Return the [x, y] coordinate for the center point of the cell that contains the specified text.  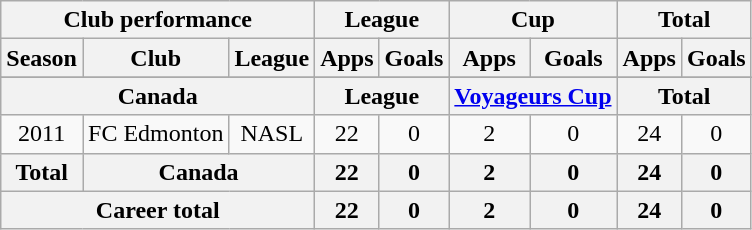
Club [155, 58]
Season [42, 58]
FC Edmonton [155, 134]
Club performance [158, 20]
Cup [533, 20]
2011 [42, 134]
Career total [158, 210]
NASL [272, 134]
Voyageurs Cup [533, 96]
